For the text-containing cell, return its midpoint in (X, Y) coordinate format. 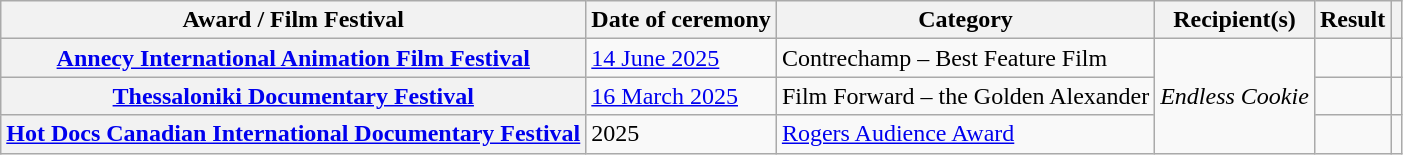
Rogers Audience Award (965, 134)
2025 (682, 134)
Contrechamp – Best Feature Film (965, 58)
14 June 2025 (682, 58)
16 March 2025 (682, 96)
Hot Docs Canadian International Documentary Festival (294, 134)
Date of ceremony (682, 20)
Award / Film Festival (294, 20)
Recipient(s) (1235, 20)
Result (1352, 20)
Category (965, 20)
Annecy International Animation Film Festival (294, 58)
Film Forward – the Golden Alexander (965, 96)
Thessaloniki Documentary Festival (294, 96)
Endless Cookie (1235, 96)
